Scan for the cell matching the given text and deliver its (x, y) coordinate at center. 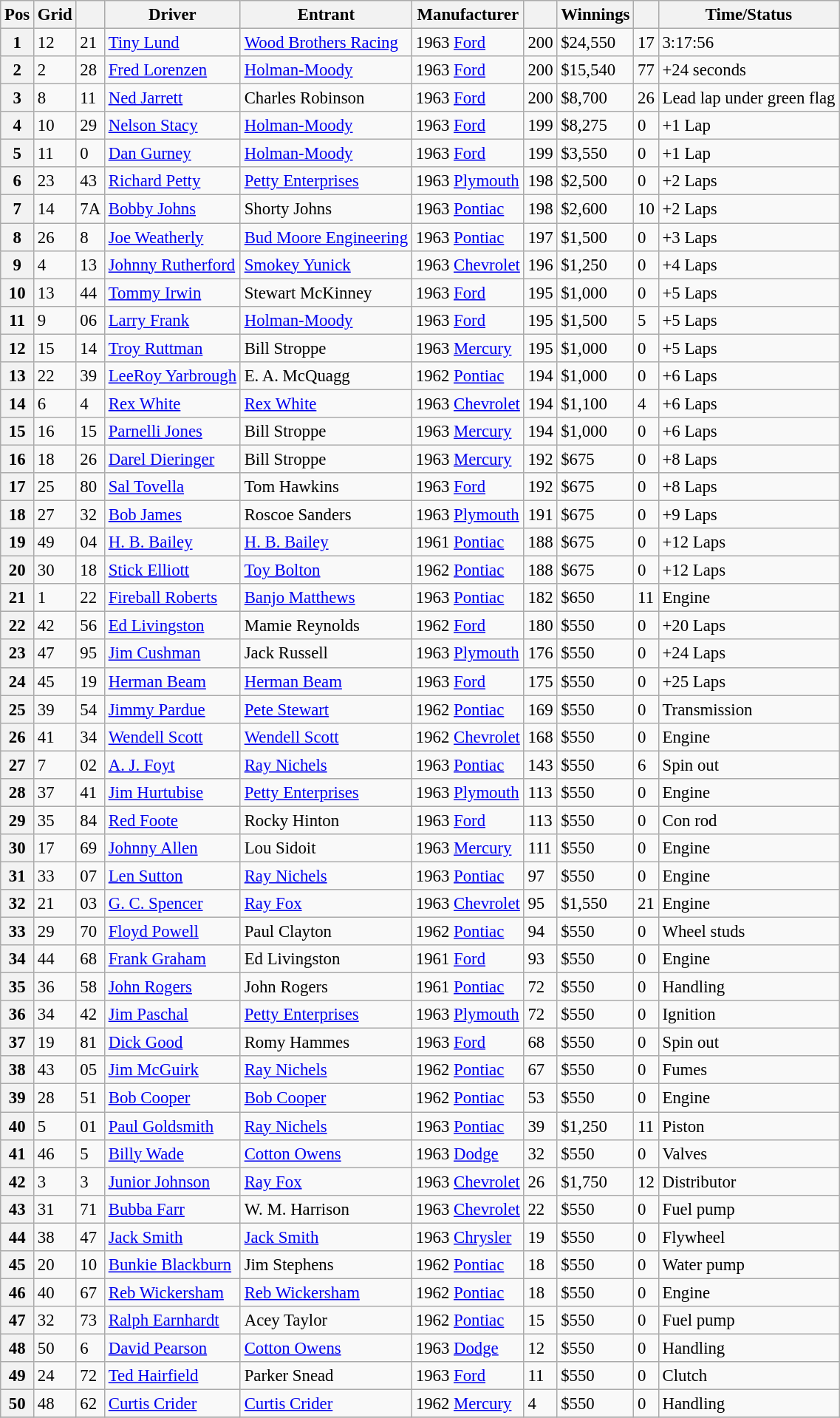
84 (90, 820)
1961 Ford (468, 959)
Flywheel (749, 1237)
93 (541, 959)
Len Sutton (172, 876)
Tiny Lund (172, 43)
Rocky Hinton (326, 820)
Stick Elliott (172, 570)
LeeRoy Yarbrough (172, 376)
Clutch (749, 1376)
Toy Bolton (326, 570)
Nelson Stacy (172, 126)
77 (646, 70)
Fred Lorenzen (172, 70)
3:17:56 (749, 43)
Dan Gurney (172, 154)
05 (90, 1071)
Fumes (749, 1071)
Paul Clayton (326, 932)
Floyd Powell (172, 932)
94 (541, 932)
Transmission (749, 709)
A. J. Foyt (172, 765)
197 (541, 237)
$650 (595, 598)
53 (541, 1098)
182 (541, 598)
80 (90, 487)
Ralph Earnhardt (172, 1320)
$1,100 (595, 403)
Frank Graham (172, 959)
81 (90, 1043)
Jack Russell (326, 654)
Banjo Matthews (326, 598)
175 (541, 681)
180 (541, 626)
191 (541, 515)
Ted Hairfield (172, 1376)
Fireball Roberts (172, 598)
Water pump (749, 1265)
Grid (55, 15)
Johnny Allen (172, 848)
+9 Laps (749, 515)
06 (90, 320)
Tom Hawkins (326, 487)
Jim Stephens (326, 1265)
Stewart McKinney (326, 293)
169 (541, 709)
Richard Petty (172, 181)
Lead lap under green flag (749, 98)
69 (90, 848)
Manufacturer (468, 15)
1963 Chrysler (468, 1237)
Jim Cushman (172, 654)
01 (90, 1126)
Bubba Farr (172, 1209)
Entrant (326, 15)
176 (541, 654)
+3 Laps (749, 237)
Wood Brothers Racing (326, 43)
1962 Mercury (468, 1404)
02 (90, 765)
David Pearson (172, 1348)
196 (541, 265)
Mamie Reynolds (326, 626)
Wheel studs (749, 932)
+20 Laps (749, 626)
04 (90, 542)
03 (90, 904)
Valves (749, 1153)
Paul Goldsmith (172, 1126)
G. C. Spencer (172, 904)
Roscoe Sanders (326, 515)
$1,550 (595, 904)
$2,600 (595, 209)
56 (90, 626)
Bob James (172, 515)
111 (541, 848)
Bud Moore Engineering (326, 237)
58 (90, 987)
Dick Good (172, 1043)
70 (90, 932)
Shorty Johns (326, 209)
71 (90, 1209)
Ned Jarrett (172, 98)
Jimmy Pardue (172, 709)
+4 Laps (749, 265)
$8,700 (595, 98)
Johnny Rutherford (172, 265)
Sal Tovella (172, 487)
73 (90, 1320)
Tommy Irwin (172, 293)
Billy Wade (172, 1153)
Jim McGuirk (172, 1071)
Pos (18, 15)
Time/Status (749, 15)
7A (90, 209)
$2,500 (595, 181)
168 (541, 737)
Romy Hammes (326, 1043)
$24,550 (595, 43)
Jim Paschal (172, 1015)
Piston (749, 1126)
E. A. McQuagg (326, 376)
W. M. Harrison (326, 1209)
Larry Frank (172, 320)
$8,275 (595, 126)
143 (541, 765)
Smokey Yunick (326, 265)
Distributor (749, 1182)
Red Foote (172, 820)
Lou Sidoit (326, 848)
Darel Dieringer (172, 459)
Winnings (595, 15)
Parnelli Jones (172, 432)
+24 Laps (749, 654)
Ignition (749, 1015)
1962 Chevrolet (468, 737)
+25 Laps (749, 681)
Pete Stewart (326, 709)
51 (90, 1098)
54 (90, 709)
07 (90, 876)
Con rod (749, 820)
+24 seconds (749, 70)
Bunkie Blackburn (172, 1265)
Junior Johnson (172, 1182)
Charles Robinson (326, 98)
$15,540 (595, 70)
Acey Taylor (326, 1320)
Driver (172, 15)
1962 Ford (468, 626)
Jim Hurtubise (172, 793)
97 (541, 876)
Joe Weatherly (172, 237)
Troy Ruttman (172, 348)
Parker Snead (326, 1376)
Bobby Johns (172, 209)
62 (90, 1404)
$1,750 (595, 1182)
$3,550 (595, 154)
